Search for the cell housing the specified text and yield its [X, Y] center coordinate. 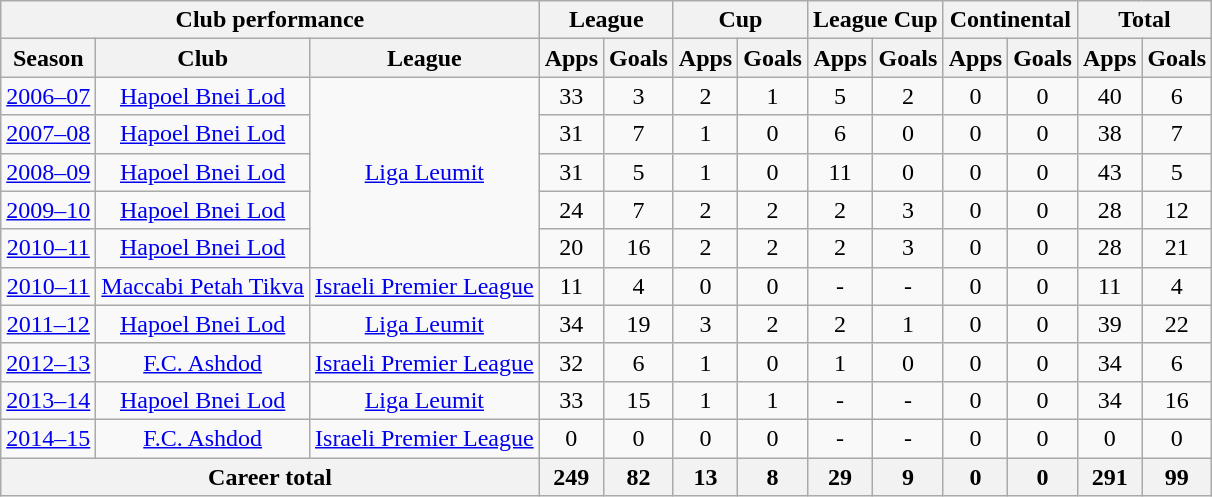
2013–14 [48, 400]
291 [1109, 477]
2007–08 [48, 134]
Continental [1010, 20]
8 [773, 477]
Total [1144, 20]
2009–10 [48, 210]
2008–09 [48, 172]
29 [840, 477]
13 [705, 477]
Club performance [270, 20]
12 [1177, 210]
19 [639, 324]
39 [1109, 324]
24 [571, 210]
League Cup [875, 20]
2006–07 [48, 96]
32 [571, 362]
20 [571, 248]
15 [639, 400]
Cup [740, 20]
38 [1109, 134]
99 [1177, 477]
Season [48, 58]
43 [1109, 172]
82 [639, 477]
40 [1109, 96]
249 [571, 477]
Career total [270, 477]
22 [1177, 324]
2011–12 [48, 324]
2012–13 [48, 362]
2014–15 [48, 438]
Maccabi Petah Tikva [203, 286]
Club [203, 58]
9 [908, 477]
21 [1177, 248]
